Pinpoint the cell where the given text exists, returning its (x, y) midpoint coordinate. 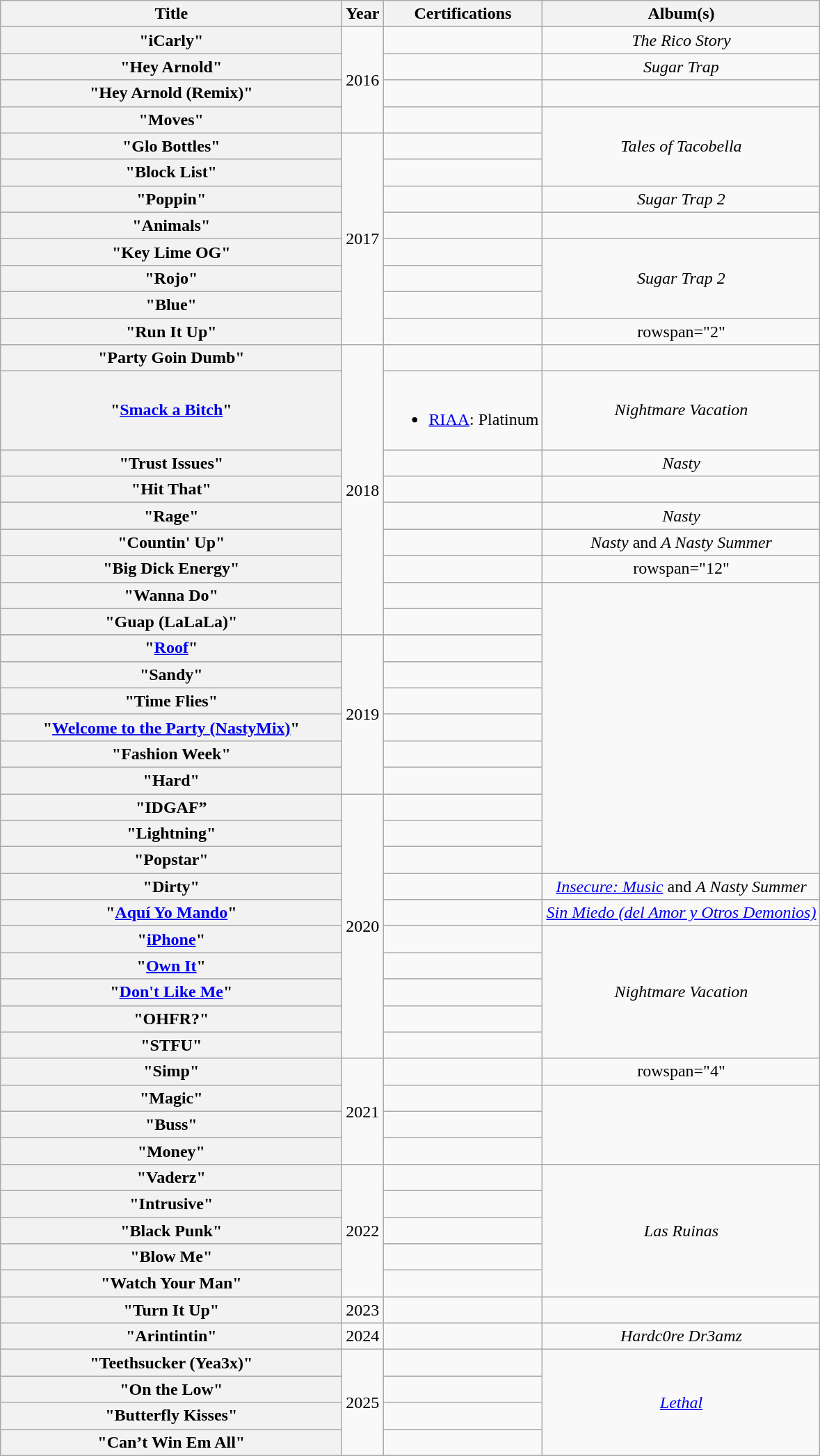
"Simp" (171, 1071)
"Intrusive" (171, 1204)
"Dirty" (171, 887)
"Time Flies" (171, 701)
The Rico Story (682, 40)
"Glo Bottles" (171, 146)
"Magic" (171, 1098)
Album(s) (682, 14)
"Lightning" (171, 834)
2019 (363, 714)
"Blue" (171, 305)
"Guap (LaLaLa)" (171, 622)
"Black Punk" (171, 1230)
"Block List" (171, 172)
"Poppin" (171, 199)
"Wanna Do" (171, 595)
Nasty and A Nasty Summer (682, 542)
rowspan="12" (682, 569)
"Watch Your Man" (171, 1284)
"Party Goin Dumb" (171, 358)
"Hey Arnold" (171, 67)
2024 (363, 1336)
"Animals" (171, 225)
"Countin' Up" (171, 542)
Tales of Tacobella (682, 146)
2023 (363, 1310)
"Own It" (171, 966)
"Smack a Bitch" (171, 410)
2017 (363, 238)
"Buss" (171, 1124)
"STFU" (171, 1045)
"Hit That" (171, 490)
"Turn It Up" (171, 1310)
2022 (363, 1230)
2021 (363, 1111)
"Rojo" (171, 278)
"Arintintin" (171, 1336)
"Blow Me" (171, 1257)
"Popstar" (171, 860)
Sin Miedo (del Amor y Otros Demonios) (682, 913)
"Hard" (171, 780)
"Fashion Week" (171, 754)
Lethal (682, 1402)
2018 (363, 490)
"On the Low" (171, 1389)
rowspan="2" (682, 332)
"Butterfly Kisses" (171, 1416)
Year (363, 14)
Las Ruinas (682, 1230)
"Don't Like Me" (171, 992)
"OHFR?" (171, 1019)
Hardc0re Dr3amz (682, 1336)
"Big Dick Energy" (171, 569)
Sugar Trap (682, 67)
Certifications (463, 14)
2016 (363, 80)
"Vaderz" (171, 1177)
"Aquí Yo Mando" (171, 913)
"Run It Up" (171, 332)
2020 (363, 926)
"iCarly" (171, 40)
"Can’t Win Em All" (171, 1442)
"Sandy" (171, 674)
"Moves" (171, 120)
2025 (363, 1402)
"Key Lime OG" (171, 252)
Title (171, 14)
"Welcome to the Party (NastyMix)" (171, 727)
Insecure: Music and A Nasty Summer (682, 887)
"IDGAF” (171, 807)
"iPhone" (171, 939)
RIAA: Platinum (463, 410)
"Hey Arnold (Remix)" (171, 93)
"Trust Issues" (171, 463)
"Teethsucker (Yea3x)" (171, 1363)
rowspan="4" (682, 1071)
"Rage" (171, 516)
"Money" (171, 1151)
"Roof" (171, 648)
